Provide the (x, y) coordinate of the cell's center where the given text is located.  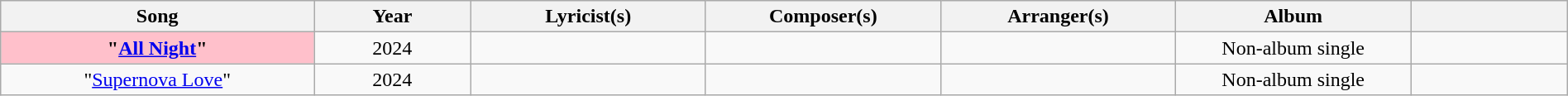
Arranger(s) (1058, 17)
Album (1293, 17)
"All Night" (157, 48)
Composer(s) (823, 17)
"Supernova Love" (157, 79)
Song (157, 17)
Year (392, 17)
Lyricist(s) (588, 17)
